Search for the cell housing the specified text and yield its (X, Y) center coordinate. 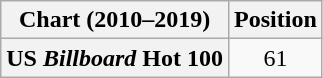
61 (276, 58)
Position (276, 20)
Chart (2010–2019) (115, 20)
US Billboard Hot 100 (115, 58)
